Pinpoint the cell where the given text exists, returning its (X, Y) midpoint coordinate. 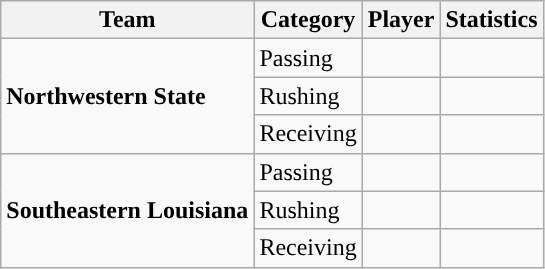
Category (308, 20)
Team (128, 20)
Southeastern Louisiana (128, 210)
Northwestern State (128, 96)
Player (401, 20)
Statistics (492, 20)
